Return (x, y) of the center of cell containing provided text 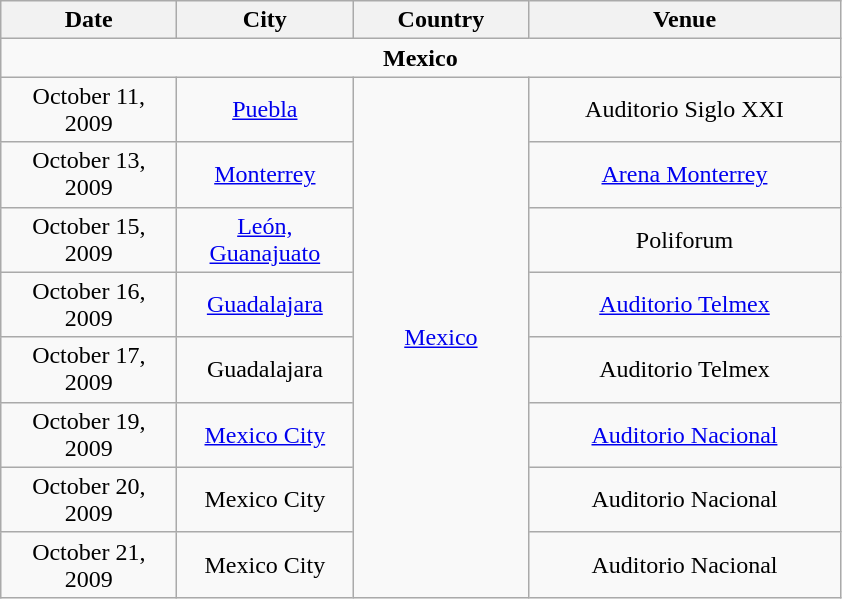
October 11, 2009 (89, 110)
Auditorio Siglo XXI (684, 110)
Date (89, 20)
Poliforum (684, 240)
October 16, 2009 (89, 304)
Venue (684, 20)
October 13, 2009 (89, 174)
October 17, 2009 (89, 370)
October 20, 2009 (89, 500)
October 21, 2009 (89, 564)
October 19, 2009 (89, 434)
Country (441, 20)
Arena Monterrey (684, 174)
City (265, 20)
León, Guanajuato (265, 240)
Monterrey (265, 174)
Puebla (265, 110)
October 15, 2009 (89, 240)
